Return [x, y] of the center of cell containing provided text 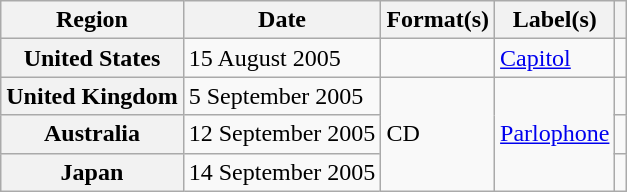
Label(s) [555, 20]
CD [438, 134]
United Kingdom [92, 96]
12 September 2005 [282, 134]
14 September 2005 [282, 172]
Date [282, 20]
Japan [92, 172]
5 September 2005 [282, 96]
Australia [92, 134]
Capitol [555, 58]
Format(s) [438, 20]
Region [92, 20]
United States [92, 58]
15 August 2005 [282, 58]
Parlophone [555, 134]
